Detect which cell encompasses the target text, then output its [X, Y] center coordinate. 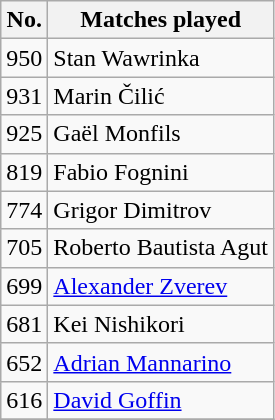
819 [24, 172]
Fabio Fognini [161, 172]
931 [24, 96]
705 [24, 248]
No. [24, 20]
950 [24, 58]
Stan Wawrinka [161, 58]
Marin Čilić [161, 96]
Gaël Monfils [161, 134]
699 [24, 286]
Alexander Zverev [161, 286]
Adrian Mannarino [161, 362]
616 [24, 400]
David Goffin [161, 400]
652 [24, 362]
925 [24, 134]
Kei Nishikori [161, 324]
Matches played [161, 20]
Roberto Bautista Agut [161, 248]
Grigor Dimitrov [161, 210]
774 [24, 210]
681 [24, 324]
